Identify which cell holds the provided text, then report its [X, Y] central coordinate. 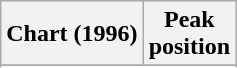
Chart (1996) [72, 34]
Peakposition [189, 34]
